Pinpoint the cell where the given text exists, returning its (X, Y) midpoint coordinate. 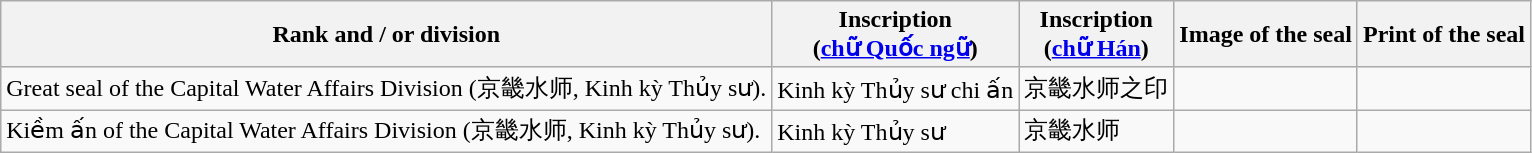
Print of the seal (1444, 34)
京畿水师之印 (1096, 88)
Image of the seal (1266, 34)
Kinh kỳ Thủy sư chi ấn (896, 88)
Inscription(chữ Quốc ngữ) (896, 34)
Kinh kỳ Thủy sư (896, 132)
Rank and / or division (386, 34)
京畿水师 (1096, 132)
Kiềm ấn of the Capital Water Affairs Division (京畿水师, Kinh kỳ Thủy sư). (386, 132)
Great seal of the Capital Water Affairs Division (京畿水师, Kinh kỳ Thủy sư). (386, 88)
Inscription(chữ Hán) (1096, 34)
